Find where the given text appears and provide that cell's center as (X, Y) coordinate. 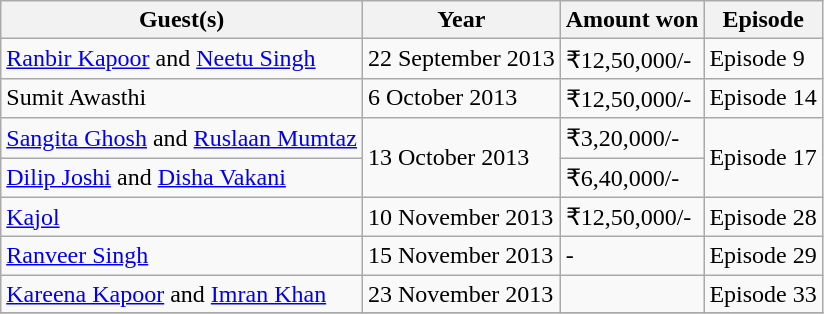
Ranbir Kapoor and Neetu Singh (182, 59)
- (632, 256)
Sumit Awasthi (182, 98)
Dilip Joshi and Disha Vakani (182, 178)
Episode 29 (763, 256)
Ranveer Singh (182, 256)
Amount won (632, 20)
Episode 17 (763, 158)
15 November 2013 (461, 256)
22 September 2013 (461, 59)
₹3,20,000/- (632, 138)
10 November 2013 (461, 217)
6 October 2013 (461, 98)
Kareena Kapoor and Imran Khan (182, 294)
Guest(s) (182, 20)
Episode 9 (763, 59)
Episode 14 (763, 98)
Kajol (182, 217)
Year (461, 20)
₹6,40,000/- (632, 178)
Sangita Ghosh and Ruslaan Mumtaz (182, 138)
23 November 2013 (461, 294)
Episode 33 (763, 294)
13 October 2013 (461, 158)
Episode 28 (763, 217)
Episode (763, 20)
